Output the [x, y] coordinate of the center of the cell containing the given text.  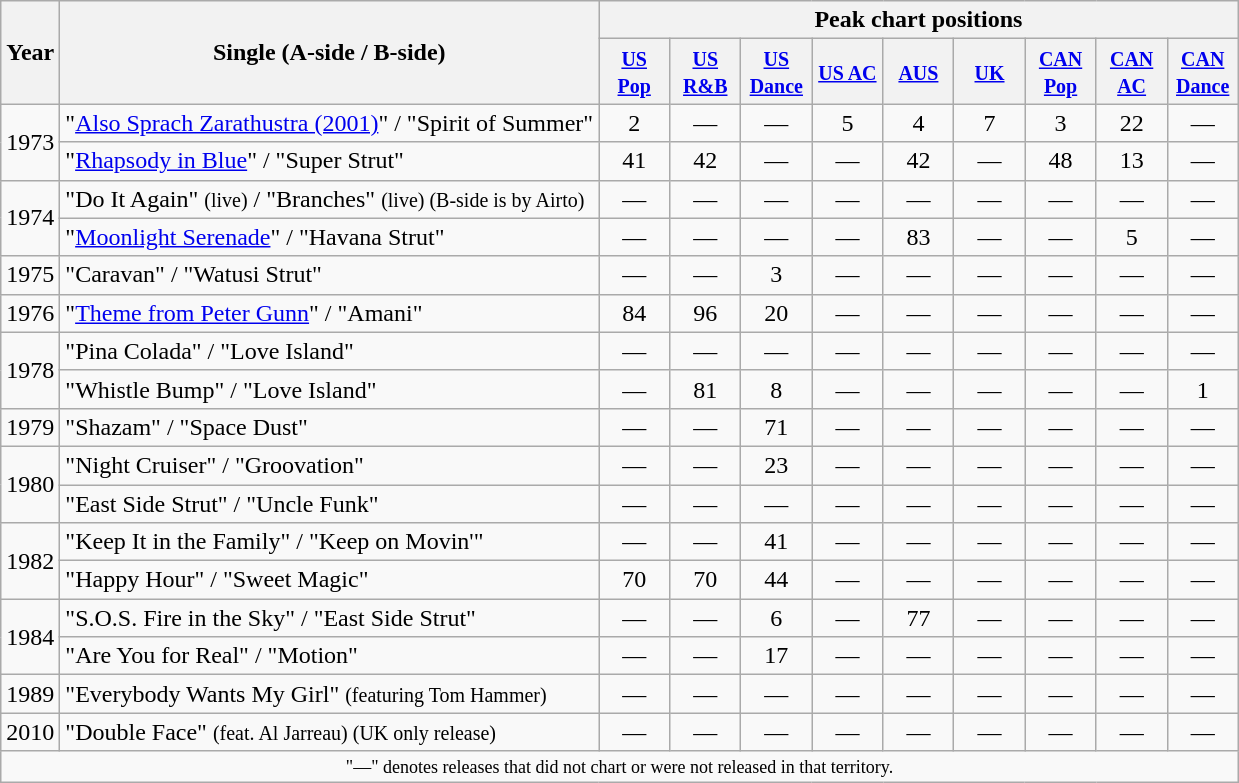
2 [634, 123]
"Are You for Real" / "Motion" [330, 656]
Peak chart positions [919, 20]
"Night Cruiser" / "Groovation" [330, 465]
UK [990, 72]
84 [634, 313]
US AC [848, 72]
23 [776, 465]
"Pina Colada" / "Love Island" [330, 351]
"Whistle Bump" / "Love Island" [330, 389]
US Pop [634, 72]
CAN Dance [1202, 72]
7 [990, 123]
1973 [30, 142]
"Keep It in the Family" / "Keep on Movin'" [330, 542]
1974 [30, 218]
1976 [30, 313]
US R&B [706, 72]
"Happy Hour" / "Sweet Magic" [330, 580]
44 [776, 580]
1984 [30, 637]
83 [918, 237]
Single (A-side / B-side) [330, 52]
20 [776, 313]
22 [1132, 123]
"Moonlight Serenade" / "Havana Strut" [330, 237]
1989 [30, 694]
1978 [30, 370]
1980 [30, 484]
17 [776, 656]
"Caravan" / "Watusi Strut" [330, 275]
71 [776, 427]
1982 [30, 561]
"East Side Strut" / "Uncle Funk" [330, 503]
"Also Sprach Zarathustra (2001)" / "Spirit of Summer" [330, 123]
96 [706, 313]
US Dance [776, 72]
"—" denotes releases that did not chart or were not released in that territory. [620, 766]
"S.O.S. Fire in the Sky" / "East Side Strut" [330, 618]
81 [706, 389]
CAN AC [1132, 72]
"Theme from Peter Gunn" / "Amani" [330, 313]
4 [918, 123]
CAN Pop [1060, 72]
"Do It Again" (live) / "Branches" (live) (B-side is by Airto) [330, 199]
13 [1132, 161]
2010 [30, 732]
1 [1202, 389]
1975 [30, 275]
1979 [30, 427]
48 [1060, 161]
"Shazam" / "Space Dust" [330, 427]
6 [776, 618]
8 [776, 389]
77 [918, 618]
"Everybody Wants My Girl" (featuring Tom Hammer) [330, 694]
Year [30, 52]
"Rhapsody in Blue" / "Super Strut" [330, 161]
AUS [918, 72]
"Double Face" (feat. Al Jarreau) (UK only release) [330, 732]
